Provide the [x, y] coordinate of the cell's center where the given text is located.  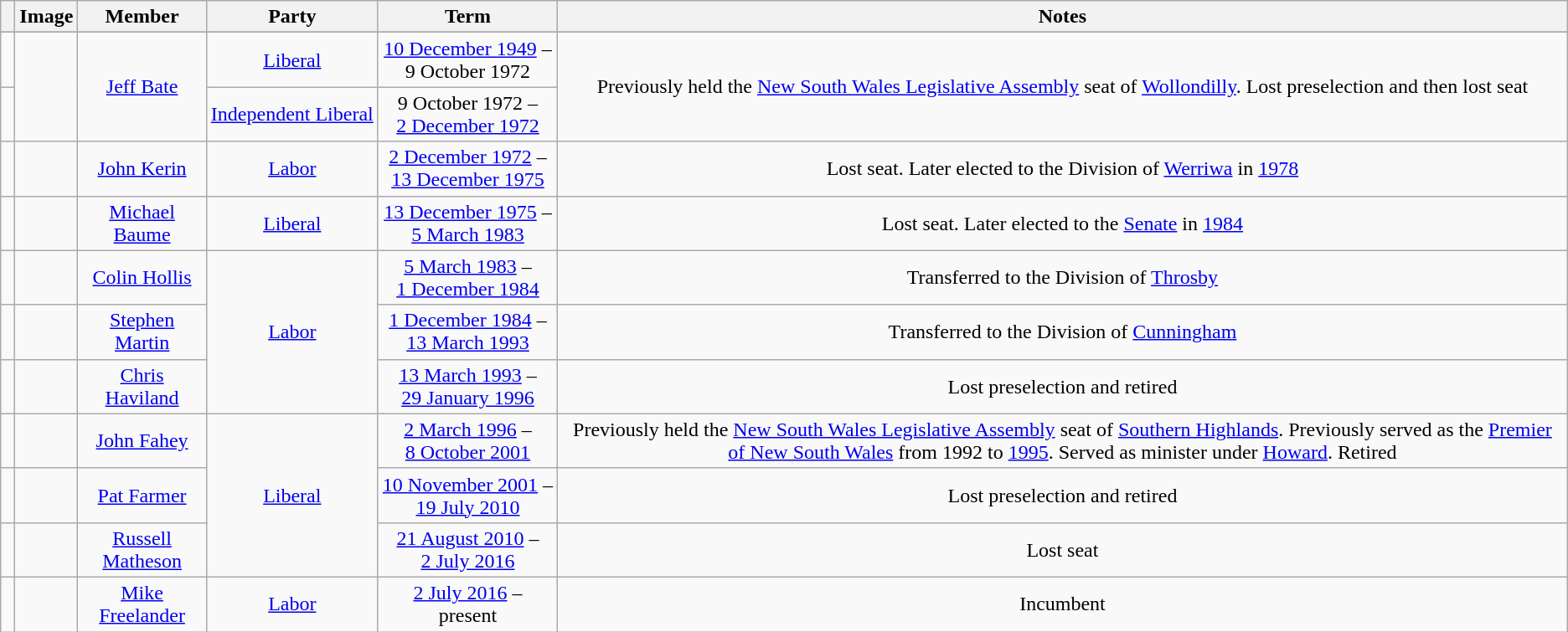
Jeff Bate [142, 87]
Previously held the New South Wales Legislative Assembly seat of Wollondilly. Lost preselection and then lost seat [1063, 87]
9 October 1972 –2 December 1972 [467, 114]
Stephen Martin [142, 331]
Transferred to the Division of Cunningham [1063, 331]
10 December 1949 –9 October 1972 [467, 60]
Image [47, 17]
Term [467, 17]
2 March 1996 –8 October 2001 [467, 440]
13 December 1975 –5 March 1983 [467, 223]
Independent Liberal [291, 114]
1 December 1984 –13 March 1993 [467, 331]
Mike Freelander [142, 604]
Lost seat. Later elected to the Division of Werriwa in 1978 [1063, 169]
Lost seat. Later elected to the Senate in 1984 [1063, 223]
Notes [1063, 17]
Transferred to the Division of Throsby [1063, 278]
13 March 1993 –29 January 1996 [467, 387]
Russell Matheson [142, 549]
5 March 1983 –1 December 1984 [467, 278]
Member [142, 17]
Lost seat [1063, 549]
Pat Farmer [142, 496]
10 November 2001 –19 July 2010 [467, 496]
Chris Haviland [142, 387]
Michael Baume [142, 223]
Incumbent [1063, 604]
John Kerin [142, 169]
21 August 2010 –2 July 2016 [467, 549]
Colin Hollis [142, 278]
John Fahey [142, 440]
2 July 2016 –present [467, 604]
Party [291, 17]
2 December 1972 –13 December 1975 [467, 169]
